For the text-containing cell, return its midpoint in (x, y) coordinate format. 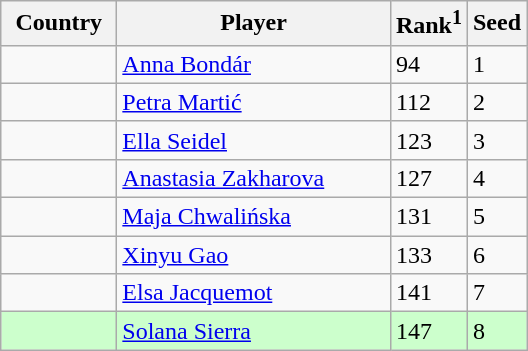
8 (496, 331)
Petra Martić (254, 102)
2 (496, 102)
133 (428, 255)
Rank1 (428, 24)
131 (428, 217)
Country (59, 24)
Ella Seidel (254, 140)
7 (496, 293)
Elsa Jacquemot (254, 293)
Seed (496, 24)
123 (428, 140)
1 (496, 64)
Player (254, 24)
Xinyu Gao (254, 255)
127 (428, 178)
3 (496, 140)
Anna Bondár (254, 64)
147 (428, 331)
94 (428, 64)
Solana Sierra (254, 331)
141 (428, 293)
Anastasia Zakharova (254, 178)
4 (496, 178)
112 (428, 102)
6 (496, 255)
5 (496, 217)
Maja Chwalińska (254, 217)
